Pinpoint the cell where the given text exists, returning its [x, y] midpoint coordinate. 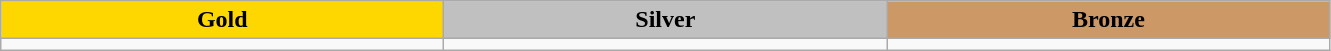
Silver [666, 20]
Gold [222, 20]
Bronze [1108, 20]
